Scan for the cell matching the given text and deliver its (X, Y) coordinate at center. 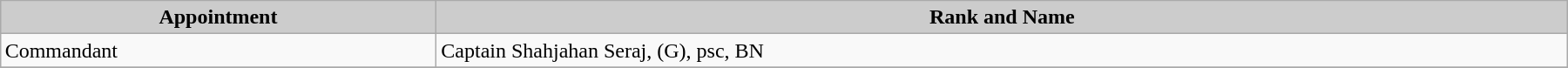
Captain Shahjahan Seraj, (G), psc, BN (1002, 51)
Commandant (218, 51)
Appointment (218, 17)
Rank and Name (1002, 17)
